Detect which cell encompasses the target text, then output its (x, y) center coordinate. 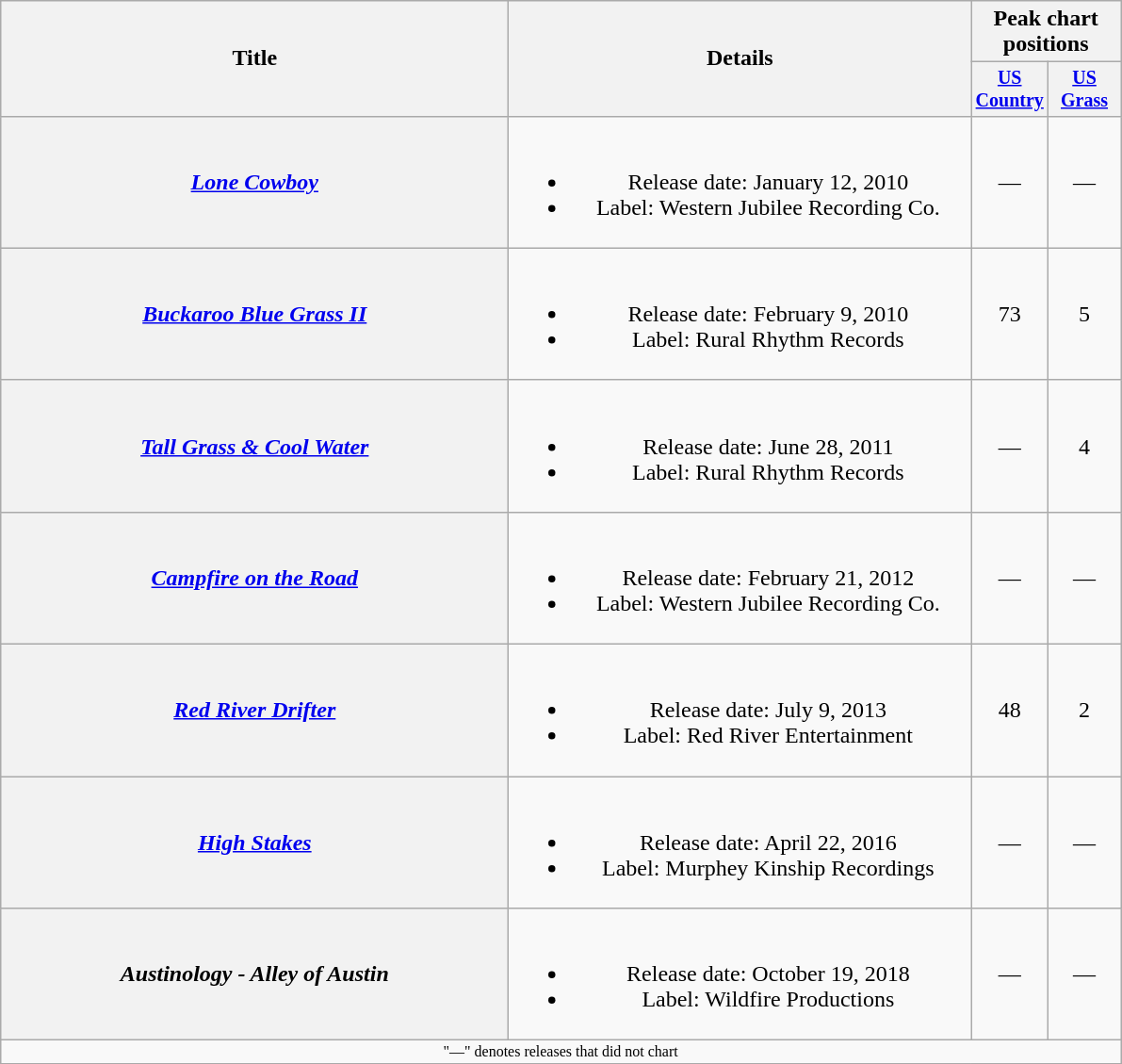
US Country (1010, 89)
Peak chartpositions (1046, 32)
Red River Drifter (254, 711)
High Stakes (254, 843)
Austinology - Alley of Austin (254, 974)
Release date: April 22, 2016Label: Murphey Kinship Recordings (740, 843)
5 (1085, 314)
Campfire on the Road (254, 578)
US Grass (1085, 89)
2 (1085, 711)
Release date: February 21, 2012Label: Western Jubilee Recording Co. (740, 578)
Release date: July 9, 2013Label: Red River Entertainment (740, 711)
Release date: January 12, 2010Label: Western Jubilee Recording Co. (740, 182)
Release date: October 19, 2018Label: Wildfire Productions (740, 974)
Title (254, 58)
Buckaroo Blue Grass II (254, 314)
73 (1010, 314)
48 (1010, 711)
Tall Grass & Cool Water (254, 446)
4 (1085, 446)
Release date: February 9, 2010Label: Rural Rhythm Records (740, 314)
Release date: June 28, 2011Label: Rural Rhythm Records (740, 446)
"—" denotes releases that did not chart (561, 1052)
Details (740, 58)
Lone Cowboy (254, 182)
